From the cell containing the given text, extract its center point as [X, Y] coordinate. 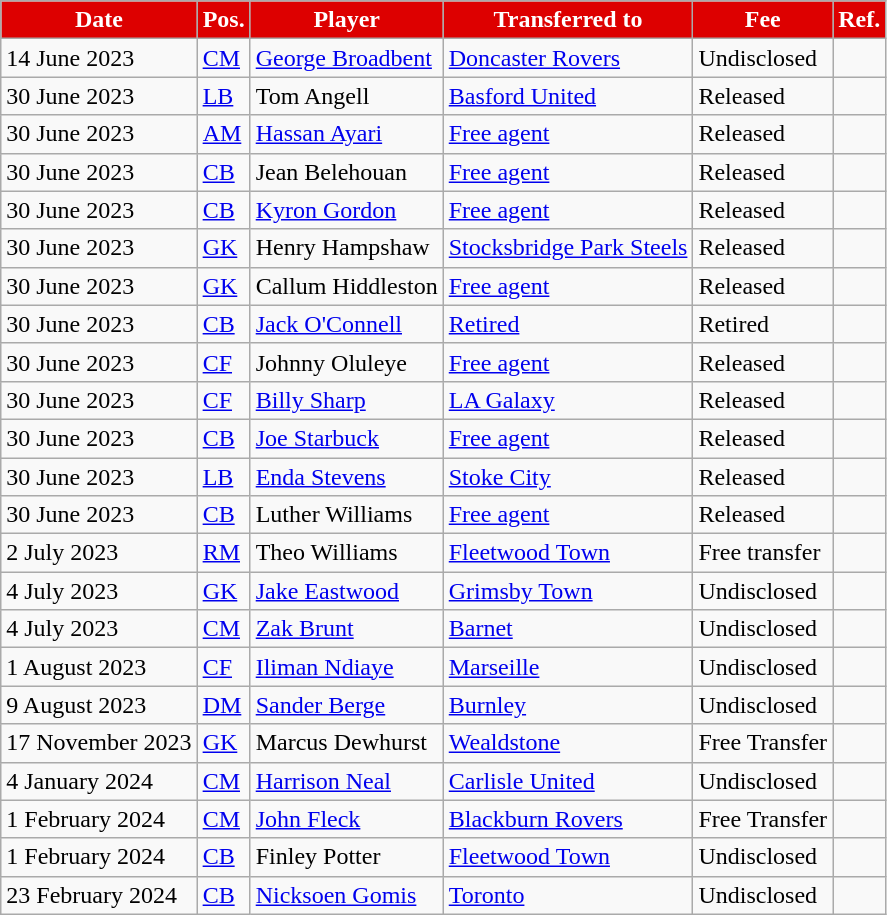
Enda Stevens [346, 477]
Pos. [224, 20]
DM [224, 705]
4 January 2024 [99, 781]
RM [224, 553]
14 June 2023 [99, 58]
John Fleck [346, 819]
Stoke City [568, 477]
Luther Williams [346, 515]
AM [224, 134]
Zak Brunt [346, 629]
Henry Hampshaw [346, 248]
Player [346, 20]
Blackburn Rovers [568, 819]
Finley Potter [346, 857]
1 August 2023 [99, 667]
Barnet [568, 629]
Toronto [568, 895]
Jack O'Connell [346, 324]
Jean Belehouan [346, 172]
Iliman Ndiaye [346, 667]
Nicksoen Gomis [346, 895]
Jake Eastwood [346, 591]
Joe Starbuck [346, 438]
2 July 2023 [99, 553]
Carlisle United [568, 781]
Transferred to [568, 20]
Kyron Gordon [346, 210]
Ref. [860, 20]
Marcus Dewhurst [346, 743]
Stocksbridge Park Steels [568, 248]
Theo Williams [346, 553]
Hassan Ayari [346, 134]
Grimsby Town [568, 591]
Doncaster Rovers [568, 58]
George Broadbent [346, 58]
Harrison Neal [346, 781]
23 February 2024 [99, 895]
Marseille [568, 667]
Billy Sharp [346, 400]
Johnny Oluleye [346, 362]
Sander Berge [346, 705]
Fee [763, 20]
9 August 2023 [99, 705]
Tom Angell [346, 96]
Free transfer [763, 553]
Burnley [568, 705]
Basford United [568, 96]
Wealdstone [568, 743]
Callum Hiddleston [346, 286]
LA Galaxy [568, 400]
17 November 2023 [99, 743]
Date [99, 20]
